Locate the cell with the specified text and output its [x, y] center coordinate. 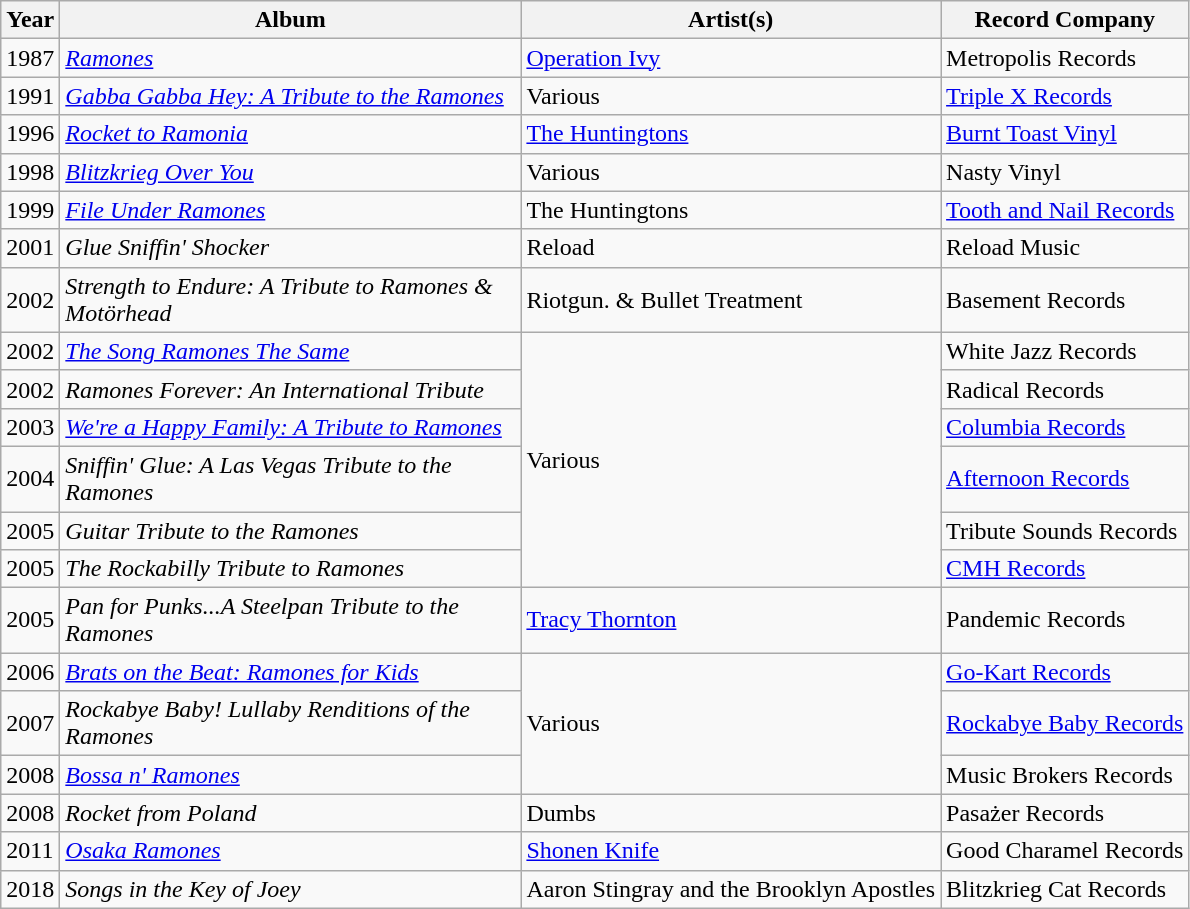
Record Company [1065, 20]
Tracy Thornton [731, 620]
Tribute Sounds Records [1065, 531]
Reload [731, 248]
Go-Kart Records [1065, 672]
2001 [30, 248]
Basement Records [1065, 300]
Sniffin' Glue: A Las Vegas Tribute to the Ramones [290, 478]
Rockabye Baby! Lullaby Renditions of the Ramones [290, 724]
Shonen Knife [731, 851]
Triple X Records [1065, 96]
Ramones [290, 58]
2007 [30, 724]
Operation Ivy [731, 58]
Year [30, 20]
File Under Ramones [290, 210]
Songs in the Key of Joey [290, 889]
Pandemic Records [1065, 620]
The Rockabilly Tribute to Ramones [290, 569]
1998 [30, 172]
2003 [30, 427]
Good Charamel Records [1065, 851]
Blitzkrieg Over You [290, 172]
1996 [30, 134]
2018 [30, 889]
Reload Music [1065, 248]
Pan for Punks...A Steelpan Tribute to the Ramones [290, 620]
Rocket from Poland [290, 813]
Metropolis Records [1065, 58]
Brats on the Beat: Ramones for Kids [290, 672]
2006 [30, 672]
Gabba Gabba Hey: A Tribute to the Ramones [290, 96]
Aaron Stingray and the Brooklyn Apostles [731, 889]
Riotgun. & Bullet Treatment [731, 300]
We're a Happy Family: A Tribute to Ramones [290, 427]
Osaka Ramones [290, 851]
1991 [30, 96]
2011 [30, 851]
1999 [30, 210]
White Jazz Records [1065, 351]
Strength to Endure: A Tribute to Ramones & Motörhead [290, 300]
Afternoon Records [1065, 478]
Blitzkrieg Cat Records [1065, 889]
Columbia Records [1065, 427]
Album [290, 20]
Nasty Vinyl [1065, 172]
Bossa n' Ramones [290, 775]
1987 [30, 58]
Radical Records [1065, 389]
Tooth and Nail Records [1065, 210]
CMH Records [1065, 569]
Pasażer Records [1065, 813]
Guitar Tribute to the Ramones [290, 531]
Burnt Toast Vinyl [1065, 134]
Ramones Forever: An International Tribute [290, 389]
2004 [30, 478]
Artist(s) [731, 20]
Dumbs [731, 813]
Rocket to Ramonia [290, 134]
The Song Ramones The Same [290, 351]
Glue Sniffin' Shocker [290, 248]
Rockabye Baby Records [1065, 724]
Music Brokers Records [1065, 775]
